Provide the (x, y) coordinate of the cell's center where the given text is located.  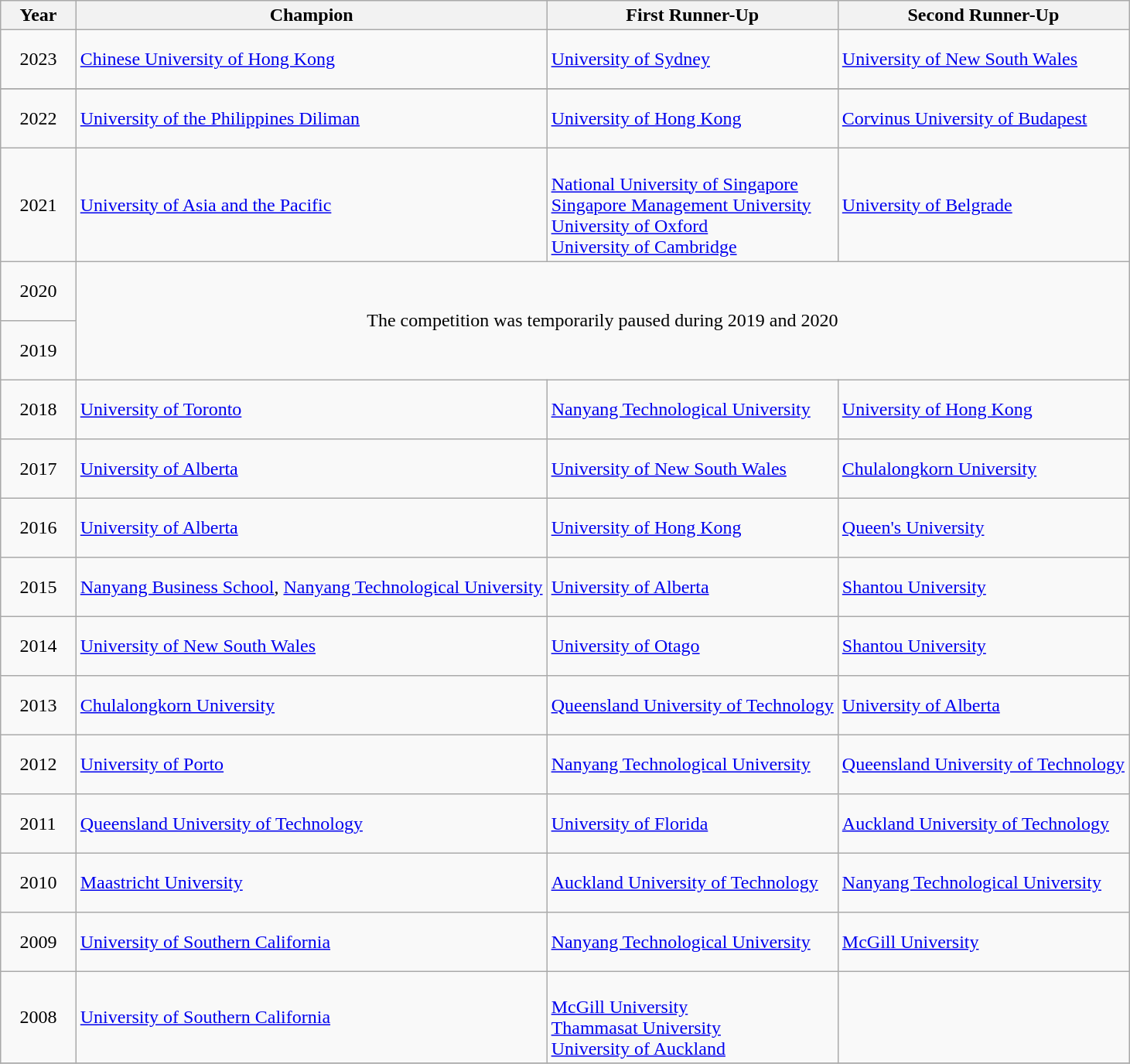
Corvinus University of Budapest (983, 118)
The competition was temporarily paused during 2019 and 2020 (602, 320)
2012 (39, 764)
Second Runner-Up (983, 15)
Year (39, 15)
University of Belgrade (983, 205)
University of Asia and the Pacific (311, 205)
University of Toronto (311, 409)
2013 (39, 704)
Maastricht University (311, 882)
2009 (39, 941)
2021 (39, 205)
2015 (39, 586)
2020 (39, 291)
2018 (39, 409)
University of the Philippines Diliman (311, 118)
2016 (39, 527)
University of Porto (311, 764)
2022 (39, 118)
2017 (39, 468)
2010 (39, 882)
McGill UniversityThammasat UniversityUniversity of Auckland (692, 1018)
National University of SingaporeSingapore Management UniversityUniversity of OxfordUniversity of Cambridge (692, 205)
University of Otago (692, 646)
Queen's University (983, 527)
2023 (39, 60)
2008 (39, 1018)
2014 (39, 646)
Chinese University of Hong Kong (311, 60)
2011 (39, 823)
First Runner-Up (692, 15)
University of Sydney (692, 60)
Nanyang Business School, Nanyang Technological University (311, 586)
Champion (311, 15)
University of Florida (692, 823)
McGill University (983, 941)
2019 (39, 350)
